For the text-containing cell, return its midpoint in (X, Y) coordinate format. 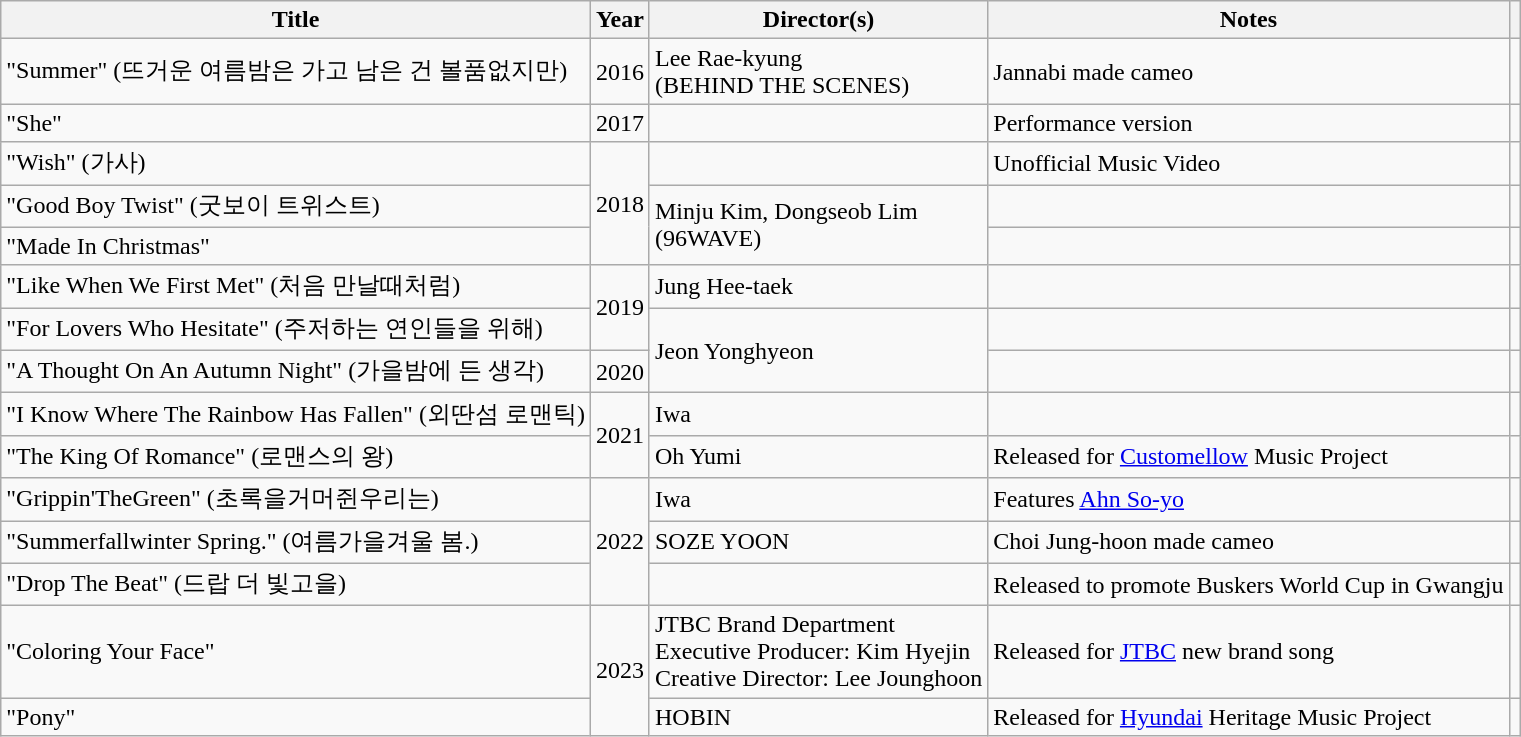
Lee Rae-kyung (BEHIND THE SCENES) (818, 72)
2018 (620, 204)
"Coloring Your Face" (296, 652)
Notes (1248, 20)
Performance version (1248, 123)
Released for Hyundai Heritage Music Project (1248, 717)
"A Thought On An Autumn Night" (가을밤에 든 생각) (296, 372)
2021 (620, 436)
Jung Hee-taek (818, 286)
Director(s) (818, 20)
2020 (620, 372)
Released for Customellow Music Project (1248, 456)
SOZE YOON (818, 542)
2016 (620, 72)
Oh Yumi (818, 456)
Jeon Yonghyeon (818, 350)
"Like When We First Met" (처음 만날때처럼) (296, 286)
"Good Boy Twist" (굿보이 트위스트) (296, 206)
"For Lovers Who Hesitate" (주저하는 연인들을 위해) (296, 330)
2019 (620, 308)
Jannabi made cameo (1248, 72)
Released to promote Buskers World Cup in Gwangju (1248, 584)
"Summerfallwinter Spring." (여름가을겨울 봄.) (296, 542)
Unofficial Music Video (1248, 164)
2017 (620, 123)
Minju Kim, Dongseob Lim (96WAVE) (818, 224)
"I Know Where The Rainbow Has Fallen" (외딴섬 로맨틱) (296, 414)
"Drop The Beat" (드랍 더 빛고을) (296, 584)
2023 (620, 671)
Features Ahn So-yo (1248, 500)
JTBC Brand DepartmentExecutive Producer: Kim Hyejin Creative Director: Lee Jounghoon (818, 652)
"Grippin'TheGreen" (초록을거머쥔우리는) (296, 500)
HOBIN (818, 717)
"Summer" (뜨거운 여름밤은 가고 남은 건 볼품없지만) (296, 72)
Title (296, 20)
2022 (620, 542)
"The King Of Romance" (로맨스의 왕) (296, 456)
Choi Jung-hoon made cameo (1248, 542)
Released for JTBC new brand song (1248, 652)
"She" (296, 123)
"Wish" (가사) (296, 164)
Year (620, 20)
"Pony" (296, 717)
"Made In Christmas" (296, 246)
